Provide the (X, Y) coordinate of the cell's center where the given text is located.  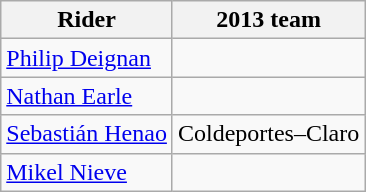
Rider (87, 20)
2013 team (268, 20)
Sebastián Henao (87, 134)
Philip Deignan (87, 58)
Mikel Nieve (87, 172)
Nathan Earle (87, 96)
Coldeportes–Claro (268, 134)
